Detect which cell encompasses the target text, then output its [x, y] center coordinate. 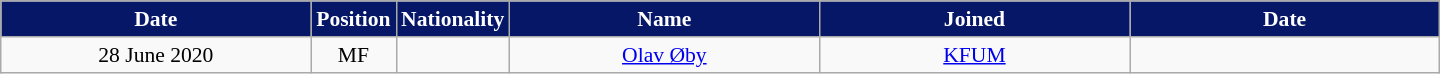
MF [354, 55]
Nationality [452, 19]
KFUM [974, 55]
Name [664, 19]
Olav Øby [664, 55]
Position [354, 19]
Joined [974, 19]
28 June 2020 [156, 55]
